Provide the (x, y) coordinate of the cell's center where the given text is located.  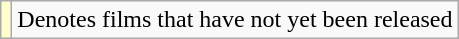
Denotes films that have not yet been released (235, 20)
